Find where the given text appears and provide that cell's center as [X, Y] coordinate. 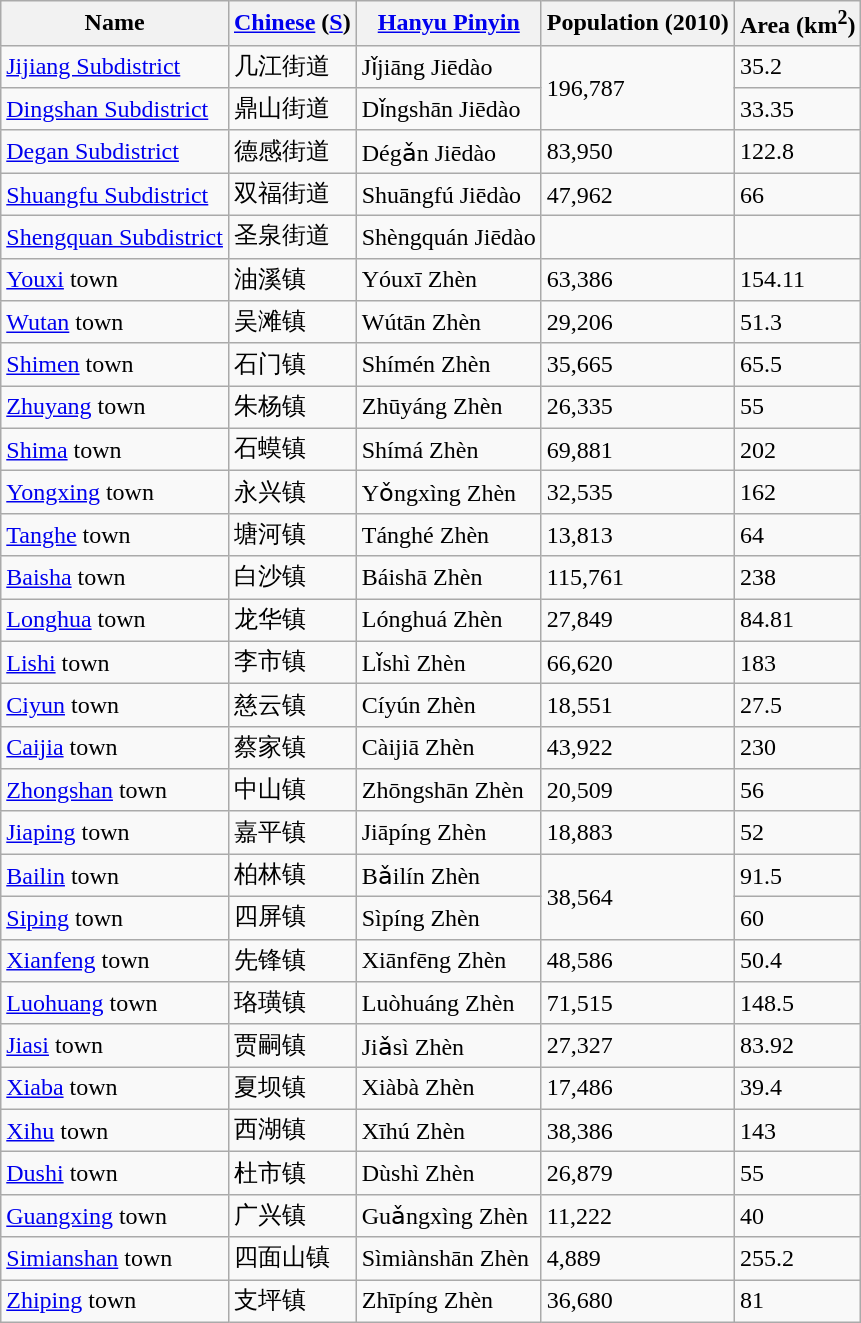
17,486 [638, 1088]
Degan Subdistrict [115, 152]
支坪镇 [292, 1302]
27,849 [638, 620]
德感街道 [292, 152]
Shímá Zhèn [448, 450]
吴滩镇 [292, 322]
11,222 [638, 1216]
230 [798, 748]
115,761 [638, 578]
Yongxing town [115, 492]
Ciyun town [115, 706]
47,962 [638, 194]
Sìmiànshān Zhèn [448, 1258]
Dùshì Zhèn [448, 1174]
Jiaping town [115, 832]
Càijiā Zhèn [448, 748]
嘉平镇 [292, 832]
永兴镇 [292, 492]
32,535 [638, 492]
202 [798, 450]
Shuāngfú Jiēdào [448, 194]
162 [798, 492]
Zhōngshān Zhèn [448, 790]
Xiānfēng Zhèn [448, 960]
Youxi town [115, 280]
69,881 [638, 450]
238 [798, 578]
四面山镇 [292, 1258]
杜市镇 [292, 1174]
龙华镇 [292, 620]
56 [798, 790]
48,586 [638, 960]
Shímén Zhèn [448, 364]
35,665 [638, 364]
Jiǎsì Zhèn [448, 1046]
36,680 [638, 1302]
83.92 [798, 1046]
珞璜镇 [292, 1004]
Longhua town [115, 620]
Dégǎn Jiēdào [448, 152]
Bailin town [115, 876]
Population (2010) [638, 24]
夏坝镇 [292, 1088]
33.35 [798, 110]
38,386 [638, 1130]
Baisha town [115, 578]
Guangxing town [115, 1216]
52 [798, 832]
Zhīpíng Zhèn [448, 1302]
Simianshan town [115, 1258]
43,922 [638, 748]
Wútān Zhèn [448, 322]
Dushi town [115, 1174]
Yǒngxìng Zhèn [448, 492]
81 [798, 1302]
29,206 [638, 322]
Chinese (S) [292, 24]
148.5 [798, 1004]
66,620 [638, 662]
贾嗣镇 [292, 1046]
广兴镇 [292, 1216]
Xianfeng town [115, 960]
18,551 [638, 706]
196,787 [638, 88]
圣泉街道 [292, 238]
40 [798, 1216]
柏林镇 [292, 876]
66 [798, 194]
Shèngquán Jiēdào [448, 238]
Jǐjiāng Jiēdào [448, 66]
Luohuang town [115, 1004]
27,327 [638, 1046]
Cíyún Zhèn [448, 706]
慈云镇 [292, 706]
西湖镇 [292, 1130]
51.3 [798, 322]
Luòhuáng Zhèn [448, 1004]
154.11 [798, 280]
255.2 [798, 1258]
Area (km2) [798, 24]
鼎山街道 [292, 110]
Lǐshì Zhèn [448, 662]
Jiāpíng Zhèn [448, 832]
Shengquan Subdistrict [115, 238]
Hanyu Pinyin [448, 24]
91.5 [798, 876]
Shuangfu Subdistrict [115, 194]
50.4 [798, 960]
Xīhú Zhèn [448, 1130]
122.8 [798, 152]
64 [798, 534]
27.5 [798, 706]
先锋镇 [292, 960]
63,386 [638, 280]
39.4 [798, 1088]
Yóuxī Zhèn [448, 280]
Shimen town [115, 364]
石蟆镇 [292, 450]
Zhongshan town [115, 790]
蔡家镇 [292, 748]
几江街道 [292, 66]
183 [798, 662]
Lishi town [115, 662]
Zhūyáng Zhèn [448, 408]
Dǐngshān Jiēdào [448, 110]
四屏镇 [292, 918]
李市镇 [292, 662]
26,335 [638, 408]
60 [798, 918]
Jijiang Subdistrict [115, 66]
Siping town [115, 918]
65.5 [798, 364]
朱杨镇 [292, 408]
Shima town [115, 450]
Zhiping town [115, 1302]
Caijia town [115, 748]
71,515 [638, 1004]
Xiàbà Zhèn [448, 1088]
Báishā Zhèn [448, 578]
26,879 [638, 1174]
83,950 [638, 152]
Wutan town [115, 322]
Zhuyang town [115, 408]
Jiasi town [115, 1046]
白沙镇 [292, 578]
84.81 [798, 620]
双福街道 [292, 194]
Name [115, 24]
Xihu town [115, 1130]
Sìpíng Zhèn [448, 918]
143 [798, 1130]
石门镇 [292, 364]
35.2 [798, 66]
Guǎngxìng Zhèn [448, 1216]
Dingshan Subdistrict [115, 110]
Bǎilín Zhèn [448, 876]
38,564 [638, 896]
中山镇 [292, 790]
18,883 [638, 832]
Tánghé Zhèn [448, 534]
13,813 [638, 534]
塘河镇 [292, 534]
4,889 [638, 1258]
Xiaba town [115, 1088]
20,509 [638, 790]
Lónghuá Zhèn [448, 620]
Tanghe town [115, 534]
油溪镇 [292, 280]
